Locate the cell with the specified text and output its [x, y] center coordinate. 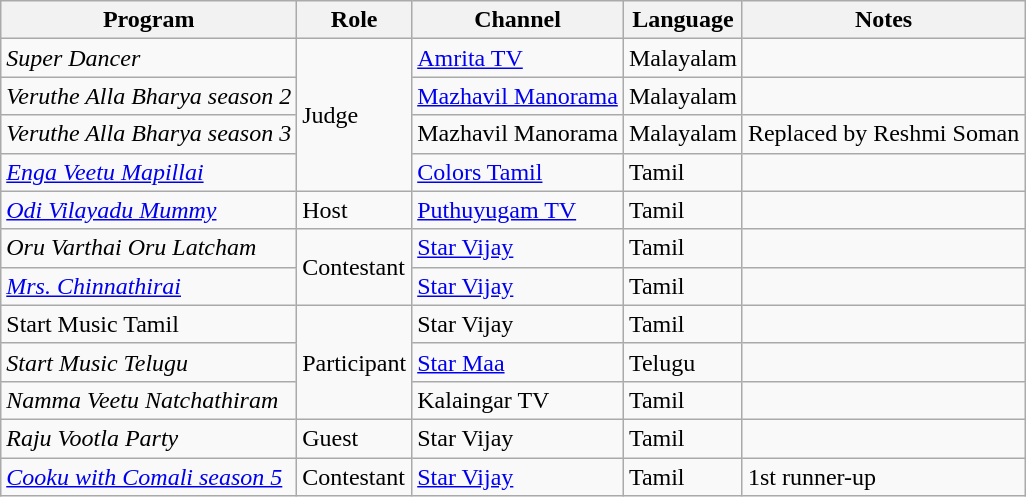
Kalaingar TV [518, 400]
Telugu [682, 362]
Guest [354, 438]
Replaced by Reshmi Soman [883, 134]
Veruthe Alla Bharya season 3 [149, 134]
Host [354, 210]
Notes [883, 20]
Cooku with Comali season 5 [149, 477]
Language [682, 20]
Odi Vilayadu Mummy [149, 210]
Participant [354, 362]
Start Music Telugu [149, 362]
Veruthe Alla Bharya season 2 [149, 96]
1st runner-up [883, 477]
Raju Vootla Party [149, 438]
Star Maa [518, 362]
Colors Tamil [518, 172]
Role [354, 20]
Judge [354, 115]
Puthuyugam TV [518, 210]
Mrs. Chinnathirai [149, 286]
Enga Veetu Mapillai [149, 172]
Super Dancer [149, 58]
Start Music Tamil [149, 324]
Channel [518, 20]
Oru Varthai Oru Latcham [149, 248]
Program [149, 20]
Amrita TV [518, 58]
Namma Veetu Natchathiram [149, 400]
